Search for the cell housing the specified text and yield its [x, y] center coordinate. 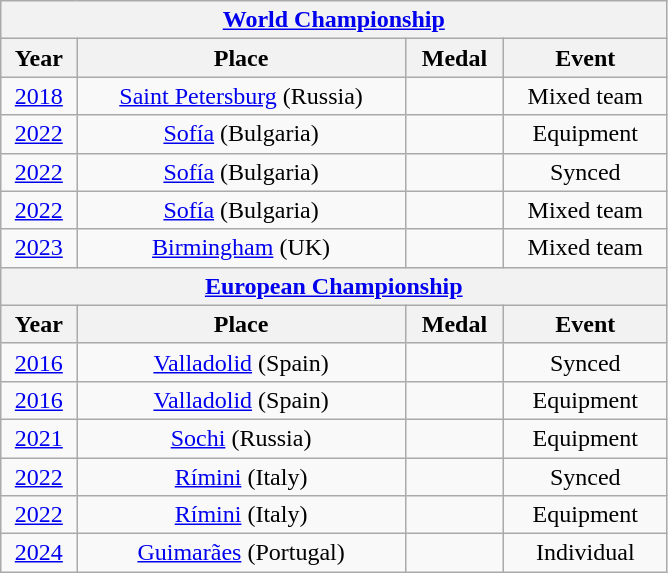
European Championship [334, 286]
Saint Petersburg (Russia) [241, 96]
2021 [39, 438]
Birmingham (UK) [241, 248]
2023 [39, 248]
World Championship [334, 20]
2024 [39, 553]
Guimarães (Portugal) [241, 553]
Individual [586, 553]
2018 [39, 96]
Sochi (Russia) [241, 438]
